Scan for the cell matching the given text and deliver its (X, Y) coordinate at center. 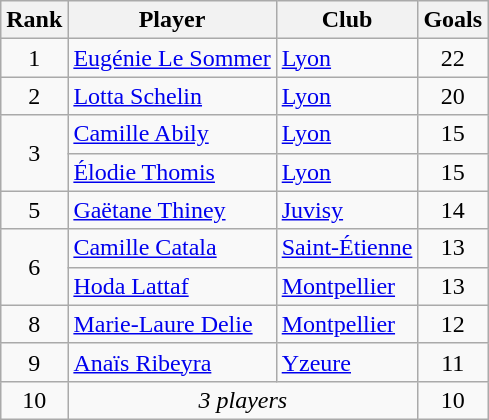
2 (34, 96)
Player (172, 20)
5 (34, 210)
Yzeure (347, 362)
Anaïs Ribeyra (172, 362)
20 (453, 96)
3 players (243, 400)
Marie-Laure Delie (172, 324)
Juvisy (347, 210)
Camille Catala (172, 248)
Hoda Lattaf (172, 286)
6 (34, 267)
3 (34, 153)
8 (34, 324)
Saint-Étienne (347, 248)
Club (347, 20)
Élodie Thomis (172, 172)
12 (453, 324)
Gaëtane Thiney (172, 210)
Goals (453, 20)
11 (453, 362)
9 (34, 362)
22 (453, 58)
Eugénie Le Sommer (172, 58)
1 (34, 58)
14 (453, 210)
Lotta Schelin (172, 96)
Rank (34, 20)
Camille Abily (172, 134)
